Identify which cell holds the provided text, then report its [X, Y] central coordinate. 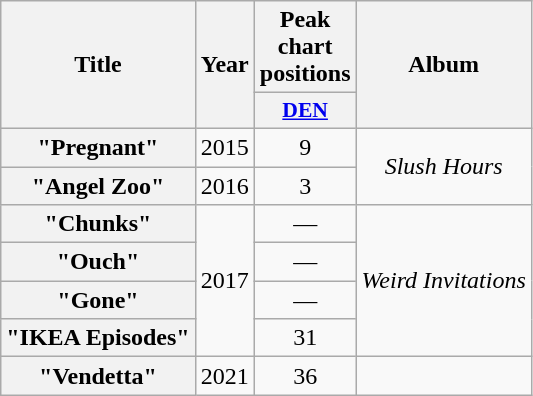
"Vendetta" [98, 376]
2017 [224, 281]
Year [224, 65]
"Gone" [98, 300]
Album [444, 65]
DEN [305, 111]
Weird Invitations [444, 281]
36 [305, 376]
2021 [224, 376]
"IKEA Episodes" [98, 338]
9 [305, 147]
"Angel Zoo" [98, 185]
31 [305, 338]
3 [305, 185]
"Chunks" [98, 224]
2016 [224, 185]
Title [98, 65]
2015 [224, 147]
Peak chart positions [305, 47]
Slush Hours [444, 166]
"Pregnant" [98, 147]
"Ouch" [98, 262]
